Pinpoint the cell where the given text exists, returning its (X, Y) midpoint coordinate. 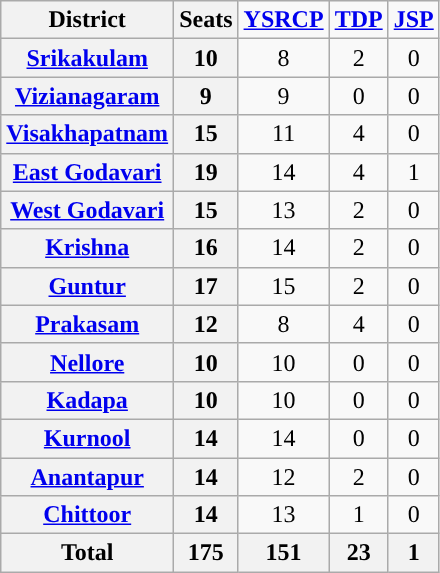
11 (284, 134)
Kadapa (88, 400)
Visakhapatnam (88, 134)
Total (88, 553)
Kurnool (88, 438)
Anantapur (88, 477)
23 (358, 553)
JSP (414, 20)
Nellore (88, 362)
Prakasam (88, 324)
West Godavari (88, 210)
East Godavari (88, 172)
Chittoor (88, 515)
Vizianagaram (88, 96)
Guntur (88, 286)
District (88, 20)
17 (206, 286)
TDP (358, 20)
175 (206, 553)
151 (284, 553)
Srikakulam (88, 58)
Krishna (88, 248)
16 (206, 248)
19 (206, 172)
YSRCP (284, 20)
Seats (206, 20)
